Pinpoint the cell where the given text exists, returning its [x, y] midpoint coordinate. 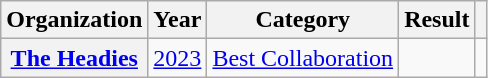
Best Collaboration [303, 58]
Year [178, 20]
2023 [178, 58]
Organization [74, 20]
The Headies [74, 58]
Category [303, 20]
Result [437, 20]
